Locate the cell with the specified text and output its (x, y) center coordinate. 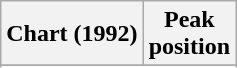
Chart (1992) (72, 34)
Peakposition (189, 34)
